Identify which cell holds the provided text, then report its (x, y) central coordinate. 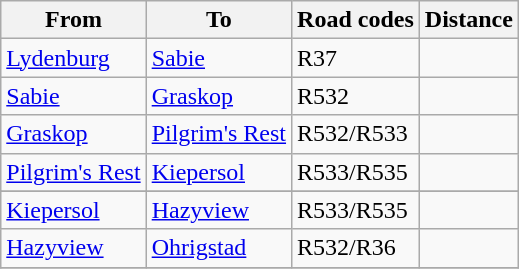
Lydenburg (74, 58)
Road codes (356, 20)
Distance (468, 20)
From (74, 20)
R37 (356, 58)
R532/R36 (356, 248)
R532 (356, 96)
Ohrigstad (218, 248)
R532/R533 (356, 134)
To (218, 20)
